Locate the cell with the specified text and output its [X, Y] center coordinate. 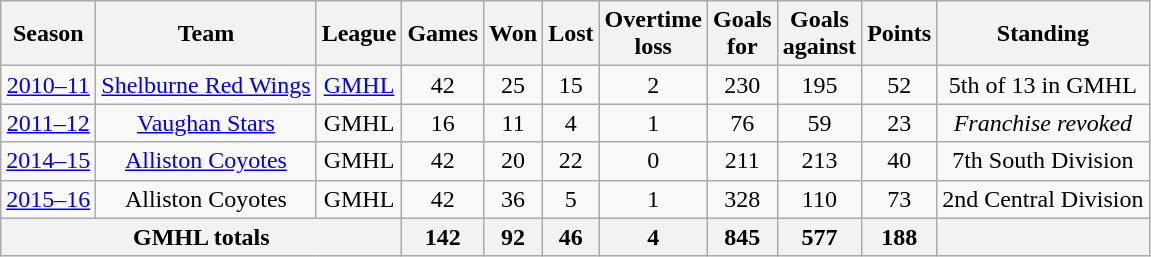
23 [900, 123]
16 [443, 123]
110 [819, 199]
22 [571, 161]
20 [514, 161]
59 [819, 123]
2nd Central Division [1043, 199]
577 [819, 237]
142 [443, 237]
188 [900, 237]
Season [48, 34]
Shelburne Red Wings [206, 85]
Vaughan Stars [206, 123]
Lost [571, 34]
5 [571, 199]
Franchise revoked [1043, 123]
52 [900, 85]
2015–16 [48, 199]
40 [900, 161]
36 [514, 199]
845 [742, 237]
73 [900, 199]
15 [571, 85]
230 [742, 85]
25 [514, 85]
GMHL totals [202, 237]
Games [443, 34]
328 [742, 199]
2014–15 [48, 161]
League [359, 34]
7th South Division [1043, 161]
11 [514, 123]
2 [653, 85]
92 [514, 237]
46 [571, 237]
211 [742, 161]
2011–12 [48, 123]
Won [514, 34]
195 [819, 85]
5th of 13 in GMHL [1043, 85]
213 [819, 161]
0 [653, 161]
Goalsfor [742, 34]
Overtimeloss [653, 34]
Goalsagainst [819, 34]
Standing [1043, 34]
Team [206, 34]
Points [900, 34]
76 [742, 123]
2010–11 [48, 85]
